From the cell containing the given text, extract its center point as [x, y] coordinate. 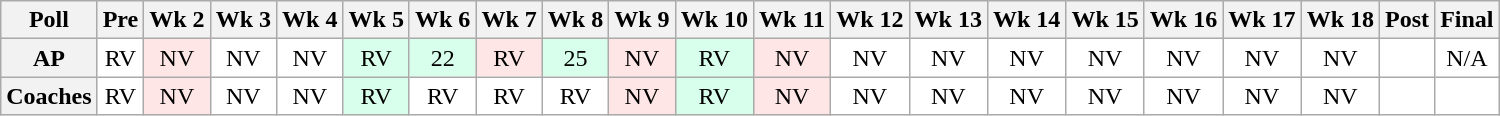
Final [1467, 20]
Wk 14 [1026, 20]
Wk 17 [1262, 20]
Wk 4 [310, 20]
Wk 7 [509, 20]
Wk 8 [575, 20]
Wk 3 [243, 20]
Wk 10 [714, 20]
Pre [120, 20]
Coaches [49, 96]
Wk 2 [177, 20]
AP [49, 58]
Wk 9 [642, 20]
Wk 6 [442, 20]
Wk 18 [1340, 20]
Wk 13 [948, 20]
Poll [49, 20]
25 [575, 58]
Post [1408, 20]
22 [442, 58]
Wk 11 [792, 20]
Wk 15 [1105, 20]
N/A [1467, 58]
Wk 12 [870, 20]
Wk 5 [376, 20]
Wk 16 [1183, 20]
